Determine the [x, y] coordinate at the center of the cell enclosing the given text.  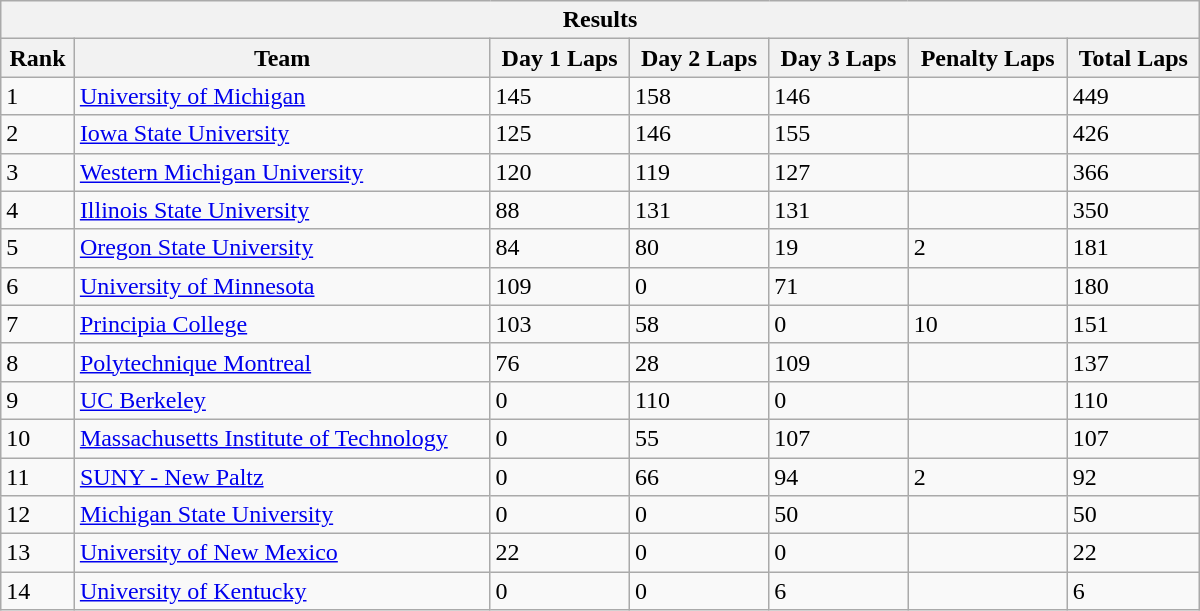
1 [38, 96]
Team [282, 58]
350 [1133, 210]
76 [560, 362]
366 [1133, 172]
University of Kentucky [282, 591]
Western Michigan University [282, 172]
9 [38, 400]
3 [38, 172]
119 [698, 172]
92 [1133, 477]
120 [560, 172]
55 [698, 438]
58 [698, 324]
Michigan State University [282, 515]
University of Minnesota [282, 286]
137 [1133, 362]
449 [1133, 96]
66 [698, 477]
151 [1133, 324]
145 [560, 96]
88 [560, 210]
University of New Mexico [282, 553]
28 [698, 362]
103 [560, 324]
Penalty Laps [988, 58]
180 [1133, 286]
Massachusetts Institute of Technology [282, 438]
5 [38, 248]
Day 1 Laps [560, 58]
SUNY - New Paltz [282, 477]
Polytechnique Montreal [282, 362]
80 [698, 248]
8 [38, 362]
19 [838, 248]
University of Michigan [282, 96]
127 [838, 172]
155 [838, 134]
13 [38, 553]
Principia College [282, 324]
12 [38, 515]
125 [560, 134]
UC Berkeley [282, 400]
4 [38, 210]
Day 3 Laps [838, 58]
Results [600, 20]
14 [38, 591]
Iowa State University [282, 134]
71 [838, 286]
11 [38, 477]
84 [560, 248]
Oregon State University [282, 248]
Illinois State University [282, 210]
Day 2 Laps [698, 58]
Total Laps [1133, 58]
7 [38, 324]
Rank [38, 58]
181 [1133, 248]
426 [1133, 134]
94 [838, 477]
158 [698, 96]
